Capture the cell that displays the provided text and extract its (X, Y) central coordinate. 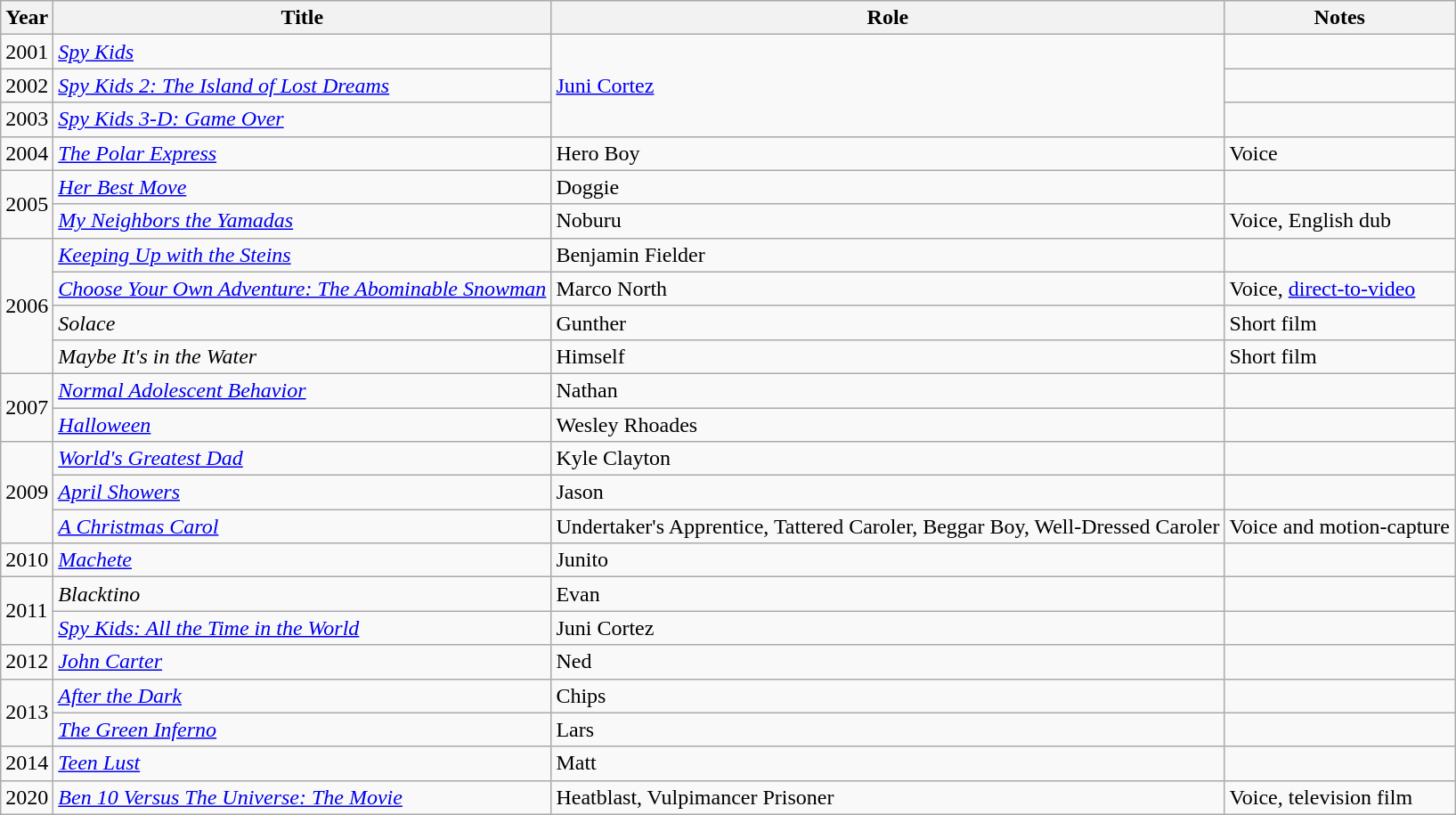
Spy Kids 2: The Island of Lost Dreams (303, 86)
Notes (1339, 18)
Maybe It's in the Water (303, 356)
Nathan (888, 390)
Choose Your Own Adventure: The Abominable Snowman (303, 289)
Junito (888, 560)
Benjamin Fielder (888, 255)
Undertaker's Apprentice, Tattered Caroler, Beggar Boy, Well-Dressed Caroler (888, 526)
Solace (303, 322)
Ned (888, 662)
John Carter (303, 662)
Voice, English dub (1339, 221)
Role (888, 18)
2014 (27, 763)
2003 (27, 119)
My Neighbors the Yamadas (303, 221)
Himself (888, 356)
Title (303, 18)
2009 (27, 493)
Evan (888, 594)
Doggie (888, 187)
2006 (27, 306)
Voice and motion-capture (1339, 526)
Halloween (303, 425)
A Christmas Carol (303, 526)
Lars (888, 729)
Voice, direct-to-video (1339, 289)
Her Best Move (303, 187)
World's Greatest Dad (303, 459)
2013 (27, 713)
Wesley Rhoades (888, 425)
Spy Kids (303, 52)
Kyle Clayton (888, 459)
Matt (888, 763)
Chips (888, 696)
Hero Boy (888, 153)
2004 (27, 153)
2002 (27, 86)
Blacktino (303, 594)
Teen Lust (303, 763)
Year (27, 18)
Spy Kids 3-D: Game Over (303, 119)
Gunther (888, 322)
Voice, television film (1339, 797)
Keeping Up with the Steins (303, 255)
2020 (27, 797)
Marco North (888, 289)
2010 (27, 560)
The Polar Express (303, 153)
2011 (27, 611)
Machete (303, 560)
Jason (888, 493)
2005 (27, 204)
After the Dark (303, 696)
The Green Inferno (303, 729)
Normal Adolescent Behavior (303, 390)
Heatblast, Vulpimancer Prisoner (888, 797)
Voice (1339, 153)
April Showers (303, 493)
Noburu (888, 221)
2001 (27, 52)
2012 (27, 662)
Ben 10 Versus The Universe: The Movie (303, 797)
2007 (27, 407)
Spy Kids: All the Time in the World (303, 628)
